Determine the [X, Y] coordinate at the center of the cell enclosing the given text.  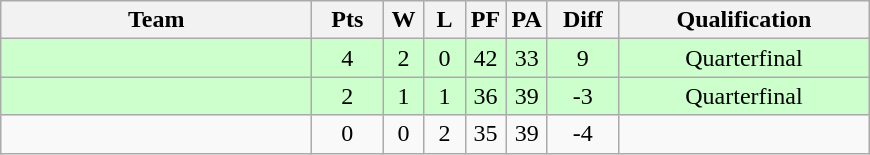
Qualification [744, 20]
9 [582, 58]
PF [486, 20]
42 [486, 58]
-4 [582, 134]
33 [526, 58]
-3 [582, 96]
W [404, 20]
PA [526, 20]
Diff [582, 20]
35 [486, 134]
L [444, 20]
Team [156, 20]
4 [348, 58]
36 [486, 96]
Pts [348, 20]
